Locate the cell with the specified text and output its (x, y) center coordinate. 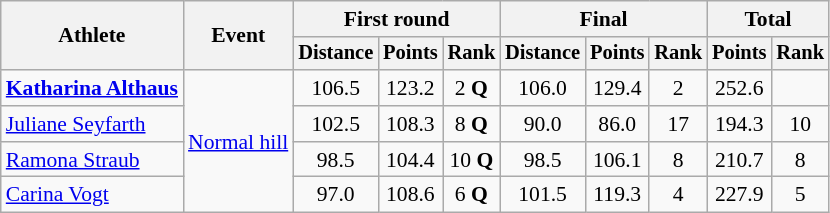
106.1 (617, 160)
17 (678, 124)
Katharina Althaus (92, 88)
Final (604, 19)
108.6 (410, 195)
108.3 (410, 124)
2 Q (472, 88)
90.0 (542, 124)
101.5 (542, 195)
Carina Vogt (92, 195)
106.5 (336, 88)
86.0 (617, 124)
10 (800, 124)
8 Q (472, 124)
119.3 (617, 195)
227.9 (739, 195)
10 Q (472, 160)
Total (768, 19)
Juliane Seyfarth (92, 124)
Athlete (92, 36)
123.2 (410, 88)
252.6 (739, 88)
6 Q (472, 195)
129.4 (617, 88)
First round (396, 19)
Normal hill (238, 141)
102.5 (336, 124)
106.0 (542, 88)
104.4 (410, 160)
97.0 (336, 195)
Event (238, 36)
210.7 (739, 160)
4 (678, 195)
5 (800, 195)
Ramona Straub (92, 160)
194.3 (739, 124)
2 (678, 88)
